Locate the cell with the specified text and output its (x, y) center coordinate. 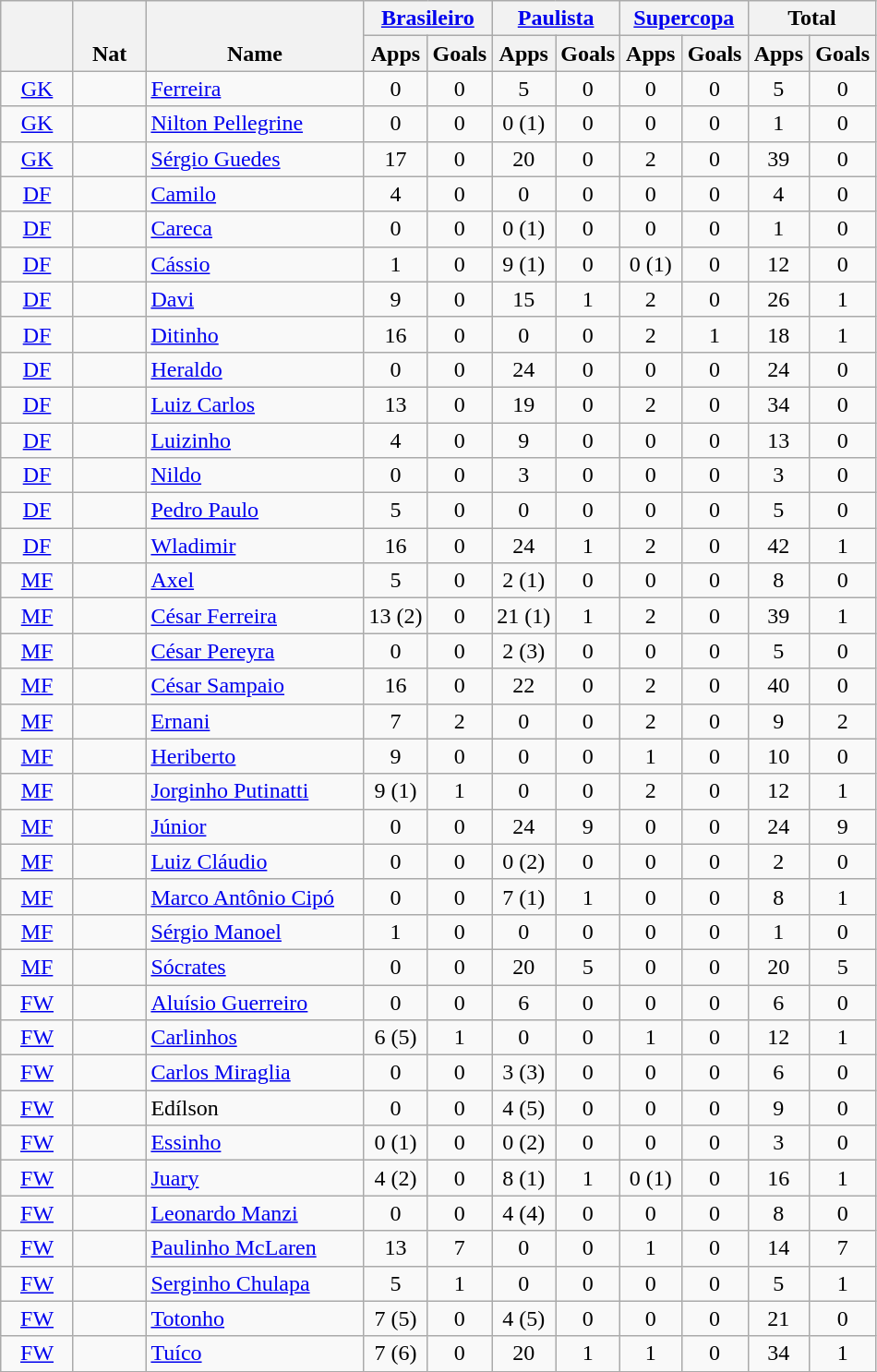
42 (779, 546)
40 (779, 686)
13 (2) (395, 616)
7 (6) (395, 1354)
Carlinhos (255, 1038)
Supercopa (685, 18)
22 (524, 686)
Heraldo (255, 369)
4 (2) (395, 1178)
Nat (109, 36)
Paulinho McLaren (255, 1248)
Marco Antônio Cipó (255, 897)
Tuíco (255, 1354)
Serginho Chulapa (255, 1283)
Wladimir (255, 546)
Aluísio Guerreiro (255, 1002)
19 (524, 404)
7 (5) (395, 1318)
Luizinho (255, 440)
Jorginho Putinatti (255, 791)
Luiz Cláudio (255, 861)
Cássio (255, 264)
Davi (255, 299)
Ferreira (255, 89)
Totonho (255, 1318)
Careca (255, 229)
Juary (255, 1178)
Total (812, 18)
César Ferreira (255, 616)
3 (3) (524, 1073)
Essinho (255, 1143)
14 (779, 1248)
26 (779, 299)
Sérgio Guedes (255, 159)
Name (255, 36)
10 (779, 756)
7 (1) (524, 897)
Axel (255, 581)
Sérgio Manoel (255, 932)
18 (779, 334)
Edílson (255, 1108)
Júnior (255, 826)
Ditinho (255, 334)
17 (395, 159)
Paulista (556, 18)
6 (5) (395, 1038)
8 (1) (524, 1178)
Ernani (255, 721)
4 (4) (524, 1213)
Heriberto (255, 756)
Camilo (255, 194)
Luiz Carlos (255, 404)
21 (779, 1318)
Carlos Miraglia (255, 1073)
15 (524, 299)
2 (1) (524, 581)
César Sampaio (255, 686)
Leonardo Manzi (255, 1213)
21 (1) (524, 616)
César Pereyra (255, 651)
Nildo (255, 475)
Pedro Paulo (255, 511)
Brasileiro (428, 18)
2 (3) (524, 651)
Sócrates (255, 967)
Nilton Pellegrine (255, 124)
